Scan for the cell matching the given text and deliver its (x, y) coordinate at center. 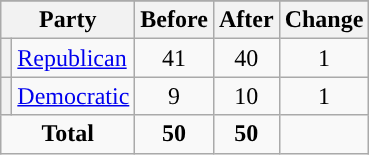
Change (324, 20)
Total (68, 134)
After (246, 20)
Party (68, 20)
Republican (74, 58)
40 (246, 58)
10 (246, 96)
Before (174, 20)
9 (174, 96)
Democratic (74, 96)
41 (174, 58)
